Capture the cell that displays the provided text and extract its (X, Y) central coordinate. 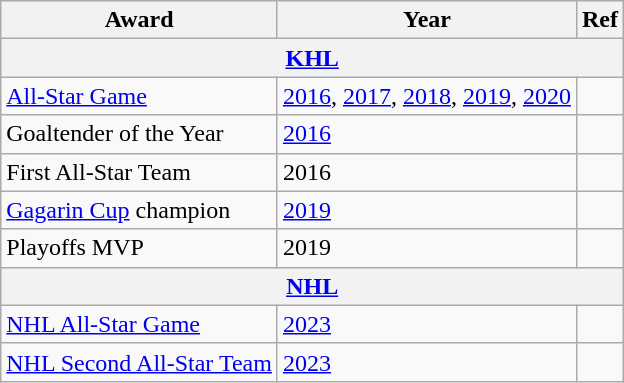
NHL Second All-Star Team (140, 362)
Award (140, 20)
Goaltender of the Year (140, 134)
First All-Star Team (140, 172)
Gagarin Cup champion (140, 210)
All-Star Game (140, 96)
Playoffs MVP (140, 248)
Year (426, 20)
NHL All-Star Game (140, 324)
2016, 2017, 2018, 2019, 2020 (426, 96)
NHL (312, 286)
Ref (600, 20)
KHL (312, 58)
